From the cell containing the given text, extract its center point as [X, Y] coordinate. 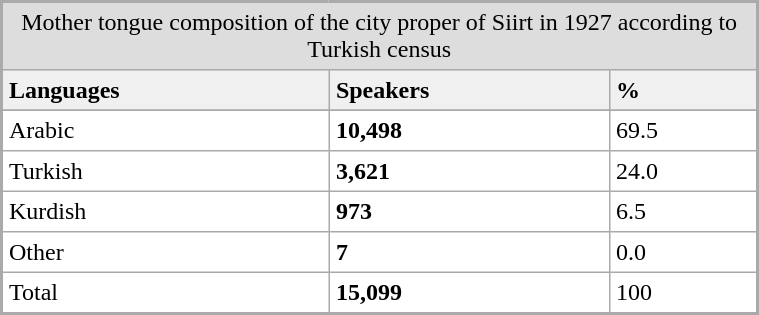
69.5 [683, 130]
24.0 [683, 171]
3,621 [469, 171]
Total [166, 292]
7 [469, 252]
Arabic [166, 130]
% [683, 90]
15,099 [469, 292]
Other [166, 252]
Turkish [166, 171]
0.0 [683, 252]
100 [683, 292]
Kurdish [166, 211]
Mother tongue composition of the city proper of Siirt in 1927 according to Turkish census [380, 36]
973 [469, 211]
Languages [166, 90]
10,498 [469, 130]
6.5 [683, 211]
Speakers [469, 90]
